Scan for the cell matching the given text and deliver its [X, Y] coordinate at center. 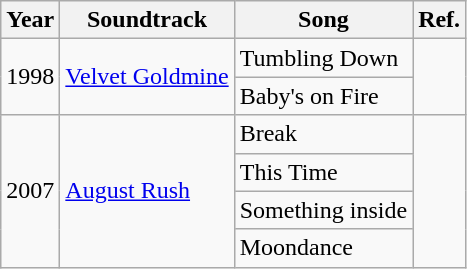
Baby's on Fire [323, 96]
Year [30, 20]
2007 [30, 191]
August Rush [147, 191]
This Time [323, 172]
Moondance [323, 248]
Break [323, 134]
1998 [30, 77]
Song [323, 20]
Tumbling Down [323, 58]
Ref. [440, 20]
Soundtrack [147, 20]
Velvet Goldmine [147, 77]
Something inside [323, 210]
